Return (X, Y) of the center of cell containing provided text 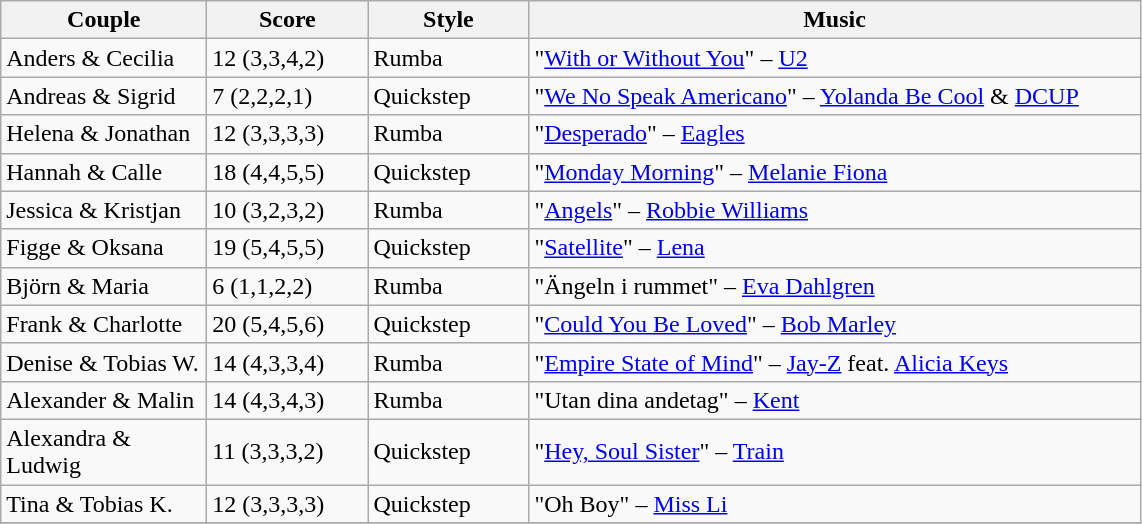
Denise & Tobias W. (104, 362)
7 (2,2,2,1) (288, 96)
"Ängeln i rummet" – Eva Dahlgren (834, 286)
Tina & Tobias K. (104, 503)
20 (5,4,5,6) (288, 324)
Jessica & Kristjan (104, 210)
"We No Speak Americano" – Yolanda Be Cool & DCUP (834, 96)
Helena & Jonathan (104, 134)
19 (5,4,5,5) (288, 248)
Anders & Cecilia (104, 58)
Score (288, 20)
12 (3,3,4,2) (288, 58)
Alexander & Malin (104, 400)
Figge & Oksana (104, 248)
Björn & Maria (104, 286)
Hannah & Calle (104, 172)
"Utan dina andetag" – Kent (834, 400)
14 (4,3,4,3) (288, 400)
"Satellite" – Lena (834, 248)
Alexandra & Ludwig (104, 452)
"Empire State of Mind" – Jay-Z feat. Alicia Keys (834, 362)
Style (448, 20)
"Could You Be Loved" – Bob Marley (834, 324)
10 (3,2,3,2) (288, 210)
"Oh Boy" – Miss Li (834, 503)
Frank & Charlotte (104, 324)
6 (1,1,2,2) (288, 286)
"Angels" – Robbie Williams (834, 210)
14 (4,3,3,4) (288, 362)
Couple (104, 20)
11 (3,3,3,2) (288, 452)
18 (4,4,5,5) (288, 172)
"Monday Morning" – Melanie Fiona (834, 172)
"With or Without You" – U2 (834, 58)
Andreas & Sigrid (104, 96)
"Desperado" – Eagles (834, 134)
"Hey, Soul Sister" – Train (834, 452)
Music (834, 20)
